Search for the cell housing the specified text and yield its [x, y] center coordinate. 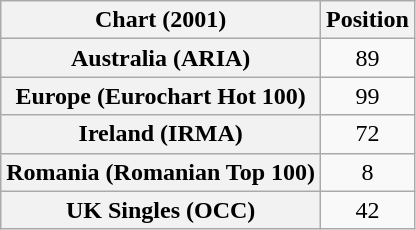
Romania (Romanian Top 100) [161, 172]
42 [368, 210]
72 [368, 134]
Ireland (IRMA) [161, 134]
Position [368, 20]
8 [368, 172]
Australia (ARIA) [161, 58]
99 [368, 96]
Chart (2001) [161, 20]
UK Singles (OCC) [161, 210]
Europe (Eurochart Hot 100) [161, 96]
89 [368, 58]
